Capture the cell that displays the provided text and extract its [x, y] central coordinate. 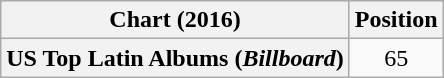
65 [396, 58]
US Top Latin Albums (Billboard) [176, 58]
Position [396, 20]
Chart (2016) [176, 20]
